Return the [x, y] coordinate for the center point of the cell that contains the specified text.  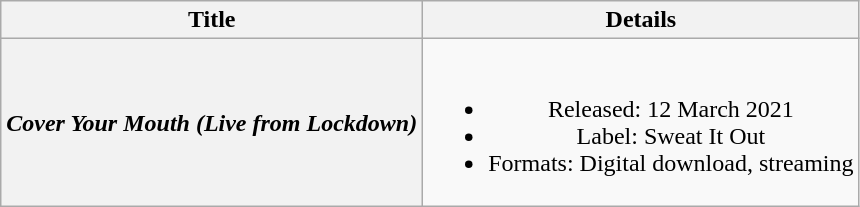
Released: 12 March 2021Label: Sweat It OutFormats: Digital download, streaming [641, 122]
Title [212, 20]
Cover Your Mouth (Live from Lockdown) [212, 122]
Details [641, 20]
